For the text-containing cell, return its midpoint in [x, y] coordinate format. 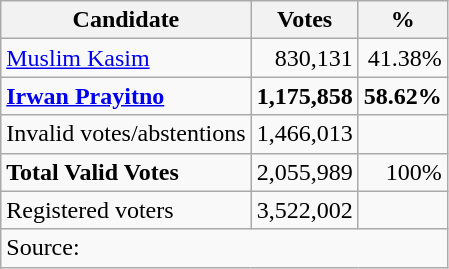
41.38% [402, 58]
58.62% [402, 96]
Source: [224, 248]
Registered voters [126, 210]
1,175,858 [304, 96]
Invalid votes/abstentions [126, 134]
Total Valid Votes [126, 172]
830,131 [304, 58]
Muslim Kasim [126, 58]
3,522,002 [304, 210]
% [402, 20]
Irwan Prayitno [126, 96]
Candidate [126, 20]
1,466,013 [304, 134]
Votes [304, 20]
2,055,989 [304, 172]
100% [402, 172]
